Return [X, Y] of the center of cell containing provided text 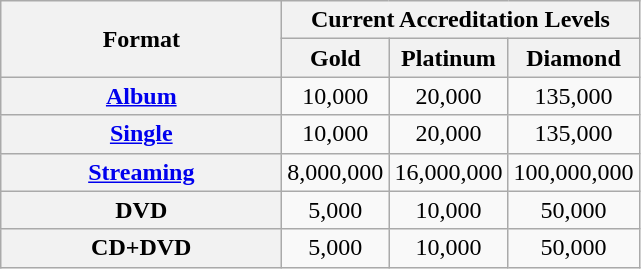
100,000,000 [574, 172]
Platinum [448, 58]
16,000,000 [448, 172]
Diamond [574, 58]
Single [142, 134]
Gold [336, 58]
Current Accreditation Levels [460, 20]
Album [142, 96]
DVD [142, 210]
8,000,000 [336, 172]
Format [142, 39]
Streaming [142, 172]
CD+DVD [142, 248]
